Pinpoint the cell where the given text exists, returning its (X, Y) midpoint coordinate. 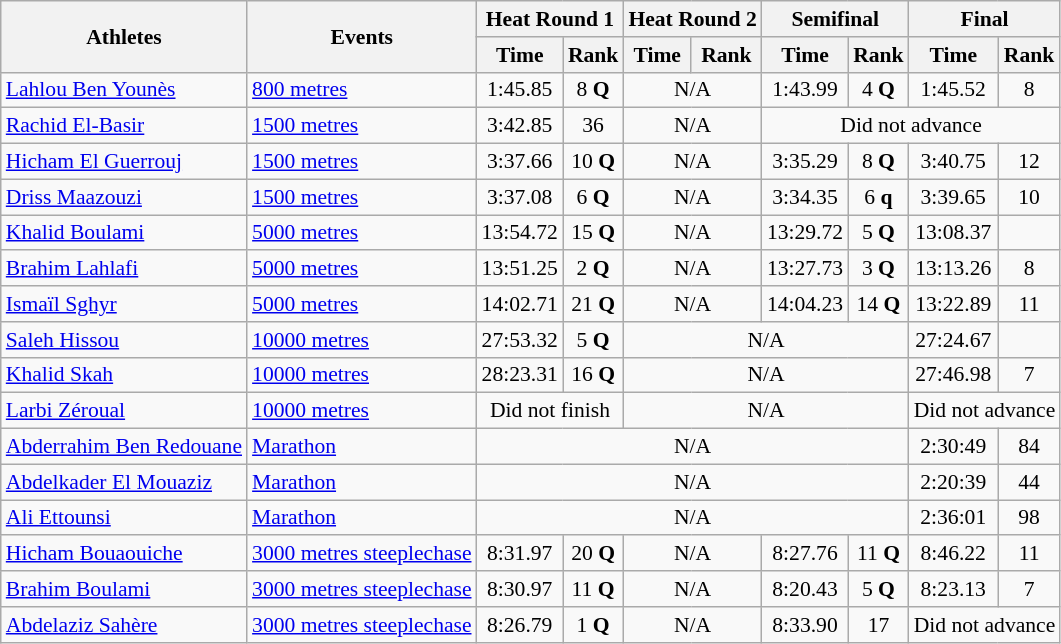
84 (1030, 447)
8:20.43 (805, 589)
2 Q (594, 269)
3:42.85 (520, 126)
Final (985, 19)
8:27.76 (805, 554)
14 Q (878, 304)
1:43.99 (805, 90)
98 (1030, 518)
1 Q (594, 625)
13:13.26 (954, 269)
6 q (878, 197)
6 Q (594, 197)
Ali Ettounsi (124, 518)
3:40.75 (954, 162)
27:24.67 (954, 340)
Khalid Boulami (124, 233)
Hicham Bouaouiche (124, 554)
Khalid Skah (124, 375)
12 (1030, 162)
Saleh Hissou (124, 340)
2:30:49 (954, 447)
Heat Round 1 (550, 19)
27:53.32 (520, 340)
Events (362, 36)
Abdelkader El Mouaziz (124, 482)
13:08.37 (954, 233)
3 Q (878, 269)
Hicham El Guerrouj (124, 162)
13:27.73 (805, 269)
27:46.98 (954, 375)
2:36:01 (954, 518)
8:31.97 (520, 554)
8:23.13 (954, 589)
13:22.89 (954, 304)
Larbi Zéroual (124, 411)
Heat Round 2 (692, 19)
3:39.65 (954, 197)
8:46.22 (954, 554)
800 metres (362, 90)
28:23.31 (520, 375)
Abderrahim Ben Redouane (124, 447)
10 (1030, 197)
17 (878, 625)
Lahlou Ben Younès (124, 90)
13:54.72 (520, 233)
Driss Maazouzi (124, 197)
13:29.72 (805, 233)
8:26.79 (520, 625)
44 (1030, 482)
20 Q (594, 554)
Brahim Lahlafi (124, 269)
3:37.66 (520, 162)
15 Q (594, 233)
3:35.29 (805, 162)
16 Q (594, 375)
14:04.23 (805, 304)
1:45.85 (520, 90)
4 Q (878, 90)
Semifinal (836, 19)
8:33.90 (805, 625)
36 (594, 126)
3:37.08 (520, 197)
2:20:39 (954, 482)
1:45.52 (954, 90)
Ismaïl Sghyr (124, 304)
Abdelaziz Sahère (124, 625)
Athletes (124, 36)
10 Q (594, 162)
14:02.71 (520, 304)
Rachid El-Basir (124, 126)
13:51.25 (520, 269)
3:34.35 (805, 197)
Brahim Boulami (124, 589)
8:30.97 (520, 589)
Did not finish (550, 411)
21 Q (594, 304)
